For the text-containing cell, return its midpoint in (X, Y) coordinate format. 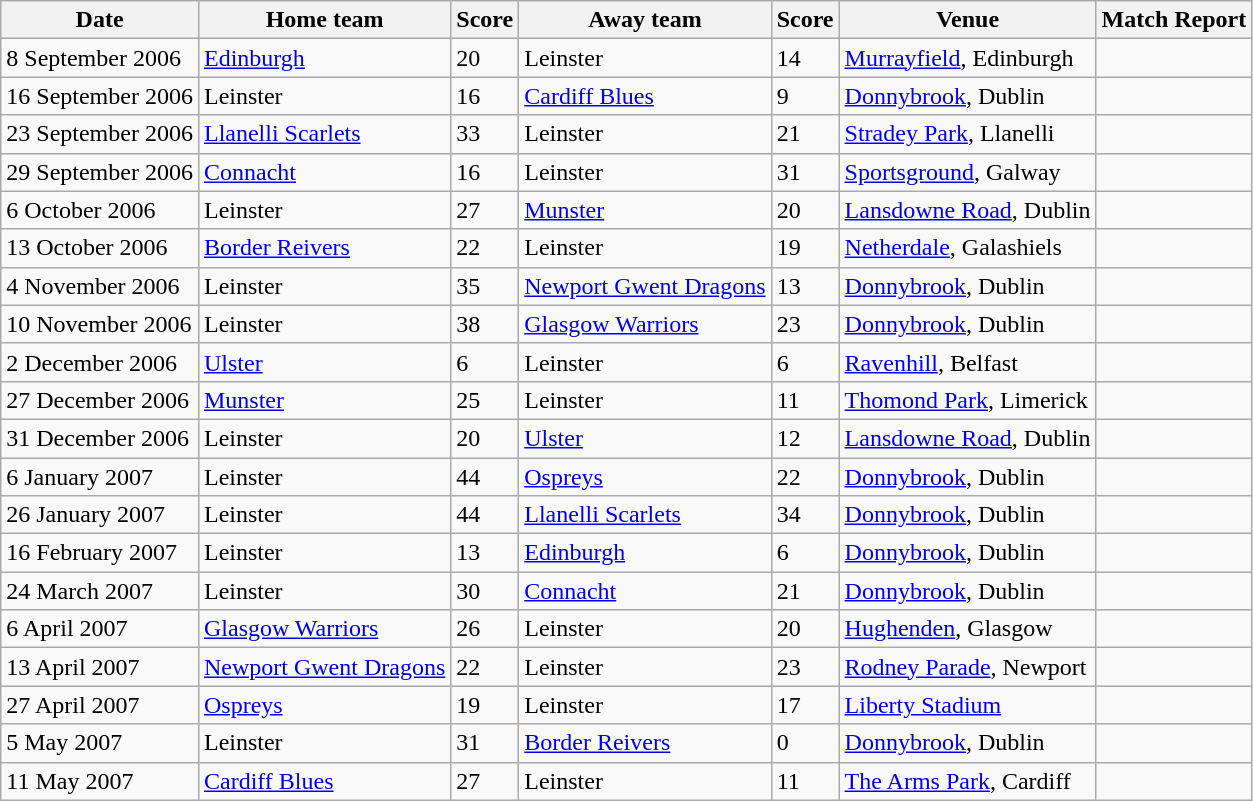
26 (485, 629)
29 September 2006 (100, 172)
35 (485, 286)
31 December 2006 (100, 438)
17 (805, 705)
Home team (324, 20)
13 April 2007 (100, 667)
25 (485, 400)
4 November 2006 (100, 286)
Liberty Stadium (968, 705)
30 (485, 591)
The Arms Park, Cardiff (968, 781)
Away team (645, 20)
Venue (968, 20)
33 (485, 134)
Thomond Park, Limerick (968, 400)
6 October 2006 (100, 210)
Date (100, 20)
Sportsground, Galway (968, 172)
13 October 2006 (100, 248)
23 September 2006 (100, 134)
8 September 2006 (100, 58)
27 December 2006 (100, 400)
Rodney Parade, Newport (968, 667)
5 May 2007 (100, 743)
Hughenden, Glasgow (968, 629)
16 September 2006 (100, 96)
Netherdale, Galashiels (968, 248)
2 December 2006 (100, 362)
38 (485, 324)
6 January 2007 (100, 477)
26 January 2007 (100, 515)
11 May 2007 (100, 781)
34 (805, 515)
Ravenhill, Belfast (968, 362)
6 April 2007 (100, 629)
24 March 2007 (100, 591)
14 (805, 58)
Murrayfield, Edinburgh (968, 58)
0 (805, 743)
12 (805, 438)
9 (805, 96)
Match Report (1174, 20)
27 April 2007 (100, 705)
Stradey Park, Llanelli (968, 134)
16 February 2007 (100, 553)
10 November 2006 (100, 324)
